Locate the cell with the specified text and output its (x, y) center coordinate. 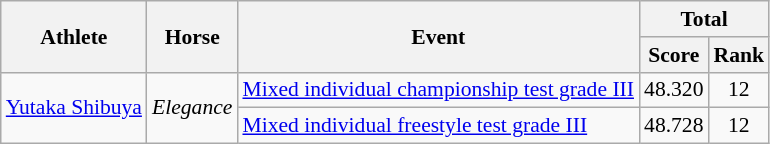
Horse (192, 36)
Athlete (74, 36)
Elegance (192, 108)
48.728 (674, 126)
Score (674, 55)
Mixed individual freestyle test grade III (438, 126)
Event (438, 36)
Mixed individual championship test grade III (438, 90)
Yutaka Shibuya (74, 108)
Rank (740, 55)
Total (704, 19)
48.320 (674, 90)
